Scan for the cell matching the given text and deliver its (X, Y) coordinate at center. 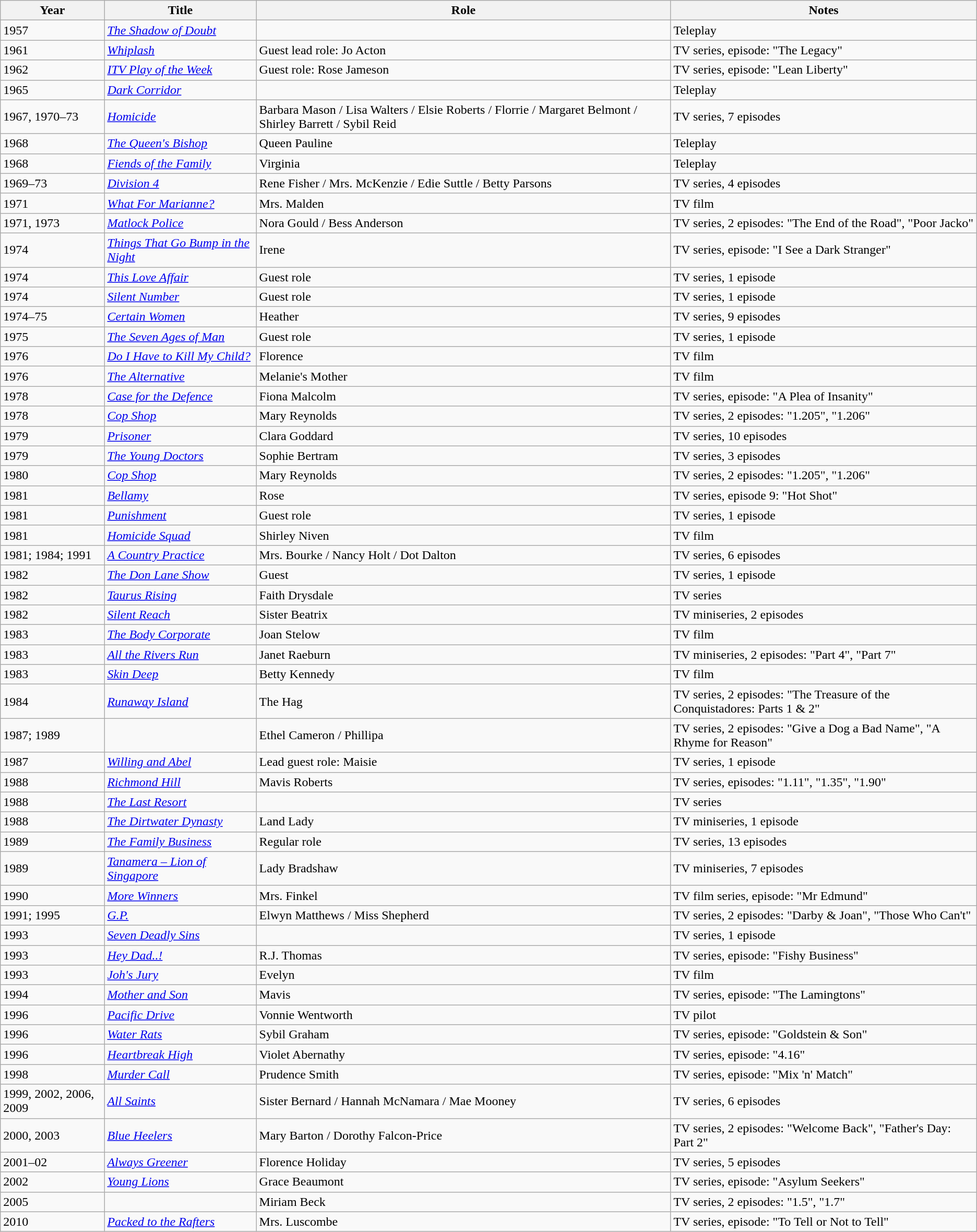
Faith Drysdale (463, 595)
Land Lady (463, 822)
Guest role: Rose Jameson (463, 70)
Mrs. Luscombe (463, 1222)
Ethel Cameron / Phillipa (463, 735)
Case for the Defence (181, 396)
1961 (52, 50)
Nora Gould / Bess Anderson (463, 223)
TV series, episode: "Asylum Seekers" (824, 1182)
Hey Dad..! (181, 955)
TV series, 2 episodes: "Welcome Back", "Father's Day: Part 2" (824, 1135)
Mavis Roberts (463, 782)
TV series, episode: "Fishy Business" (824, 955)
1999, 2002, 2006, 2009 (52, 1101)
TV series, 2 episodes: "Give a Dog a Bad Name", "A Rhyme for Reason" (824, 735)
Role (463, 10)
Title (181, 10)
The Last Resort (181, 802)
TV series, 2 episodes: "Darby & Joan", "Those Who Can't" (824, 915)
All the Rivers Run (181, 655)
Dark Corridor (181, 90)
Joh's Jury (181, 975)
Rene Fisher / Mrs. McKenzie / Edie Suttle / Betty Parsons (463, 183)
Sophie Bertram (463, 456)
TV series, 2 episodes: "The End of the Road", "Poor Jacko" (824, 223)
Homicide Squad (181, 535)
Clara Goddard (463, 436)
Queen Pauline (463, 144)
1987 (52, 762)
1971 (52, 203)
TV miniseries, 7 episodes (824, 869)
2002 (52, 1182)
Bellamy (181, 495)
2001–02 (52, 1162)
1962 (52, 70)
Heartbreak High (181, 1055)
TV series, 10 episodes (824, 436)
1984 (52, 702)
A Country Practice (181, 555)
Sybil Graham (463, 1035)
Vonnie Wentworth (463, 1015)
Heather (463, 317)
Blue Heelers (181, 1135)
The Dirtwater Dynasty (181, 822)
Rose (463, 495)
Lead guest role: Maisie (463, 762)
The Body Corporate (181, 635)
TV series, episode: "Mix 'n' Match" (824, 1074)
ITV Play of the Week (181, 70)
Melanie's Mother (463, 376)
TV miniseries, 2 episodes (824, 615)
The Alternative (181, 376)
Packed to the Rafters (181, 1222)
Joan Stelow (463, 635)
Prudence Smith (463, 1074)
2000, 2003 (52, 1135)
The Young Doctors (181, 456)
TV series, episode: "Lean Liberty" (824, 70)
Willing and Abel (181, 762)
More Winners (181, 895)
Fiona Malcolm (463, 396)
Punishment (181, 515)
TV series, episode: "A Plea of Insanity" (824, 396)
Violet Abernathy (463, 1055)
Mrs. Malden (463, 203)
Guest lead role: Jo Acton (463, 50)
Grace Beaumont (463, 1182)
Mavis (463, 995)
This Love Affair (181, 277)
Certain Women (181, 317)
1981; 1984; 1991 (52, 555)
Richmond Hill (181, 782)
Silent Reach (181, 615)
All Saints (181, 1101)
Guest (463, 575)
Silent Number (181, 297)
TV series, 13 episodes (824, 842)
Irene (463, 250)
TV series, episode 9: "Hot Shot" (824, 495)
TV series, episode: "The Lamingtons" (824, 995)
TV series, episode: "To Tell or Not to Tell" (824, 1222)
Water Rats (181, 1035)
Taurus Rising (181, 595)
Seven Deadly Sins (181, 935)
Skin Deep (181, 674)
TV series, 3 episodes (824, 456)
1994 (52, 995)
Florence (463, 357)
2005 (52, 1202)
1991; 1995 (52, 915)
TV series, episode: "The Legacy" (824, 50)
TV series, 5 episodes (824, 1162)
Things That Go Bump in the Night (181, 250)
The Shadow of Doubt (181, 30)
TV miniseries, 2 episodes: "Part 4", "Part 7" (824, 655)
Elwyn Matthews / Miss Shepherd (463, 915)
Notes (824, 10)
Prisoner (181, 436)
Pacific Drive (181, 1015)
TV series, episode: "I See a Dark Stranger" (824, 250)
Homicide (181, 117)
Always Greener (181, 1162)
TV series, 2 episodes: "1.5", "1.7" (824, 1202)
1974–75 (52, 317)
The Family Business (181, 842)
Evelyn (463, 975)
TV miniseries, 1 episode (824, 822)
Lady Bradshaw (463, 869)
Tanamera – Lion of Singapore (181, 869)
1967, 1970–73 (52, 117)
1998 (52, 1074)
Barbara Mason / Lisa Walters / Elsie Roberts / Florrie / Margaret Belmont / Shirley Barrett / Sybil Reid (463, 117)
TV series, 7 episodes (824, 117)
TV film series, episode: "Mr Edmund" (824, 895)
The Hag (463, 702)
Fiends of the Family (181, 163)
Sister Beatrix (463, 615)
Betty Kennedy (463, 674)
Runaway Island (181, 702)
Do I Have to Kill My Child? (181, 357)
Division 4 (181, 183)
TV series, episode: "4.16" (824, 1055)
Miriam Beck (463, 1202)
TV series, episodes: "1.11", "1.35", "1.90" (824, 782)
Regular role (463, 842)
1971, 1973 (52, 223)
Year (52, 10)
Janet Raeburn (463, 655)
Florence Holiday (463, 1162)
1980 (52, 476)
1957 (52, 30)
1965 (52, 90)
What For Marianne? (181, 203)
The Don Lane Show (181, 575)
Mrs. Bourke / Nancy Holt / Dot Dalton (463, 555)
Young Lions (181, 1182)
R.J. Thomas (463, 955)
Murder Call (181, 1074)
Virginia (463, 163)
Whiplash (181, 50)
TV pilot (824, 1015)
1975 (52, 337)
The Seven Ages of Man (181, 337)
Mary Barton / Dorothy Falcon-Price (463, 1135)
1990 (52, 895)
Mrs. Finkel (463, 895)
TV series, 4 episodes (824, 183)
Mother and Son (181, 995)
Shirley Niven (463, 535)
Sister Bernard / Hannah McNamara / Mae Mooney (463, 1101)
TV series, 2 episodes: "The Treasure of the Conquistadores: Parts 1 & 2" (824, 702)
G.P. (181, 915)
2010 (52, 1222)
Matlock Police (181, 223)
1987; 1989 (52, 735)
TV series, episode: "Goldstein & Son" (824, 1035)
The Queen's Bishop (181, 144)
1969–73 (52, 183)
TV series, 9 episodes (824, 317)
